Return (x, y) of the center of cell containing provided text 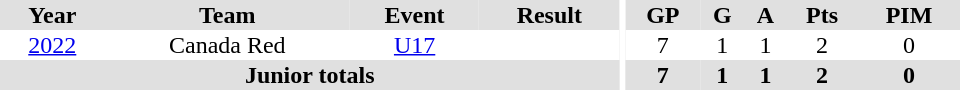
Canada Red (228, 45)
2022 (52, 45)
Team (228, 15)
Event (414, 15)
Result (549, 15)
U17 (414, 45)
PIM (909, 15)
Year (52, 15)
GP (664, 15)
A (766, 15)
G (722, 15)
Junior totals (310, 75)
Pts (822, 15)
